Return the (X, Y) coordinate for the center point of the cell that contains the specified text.  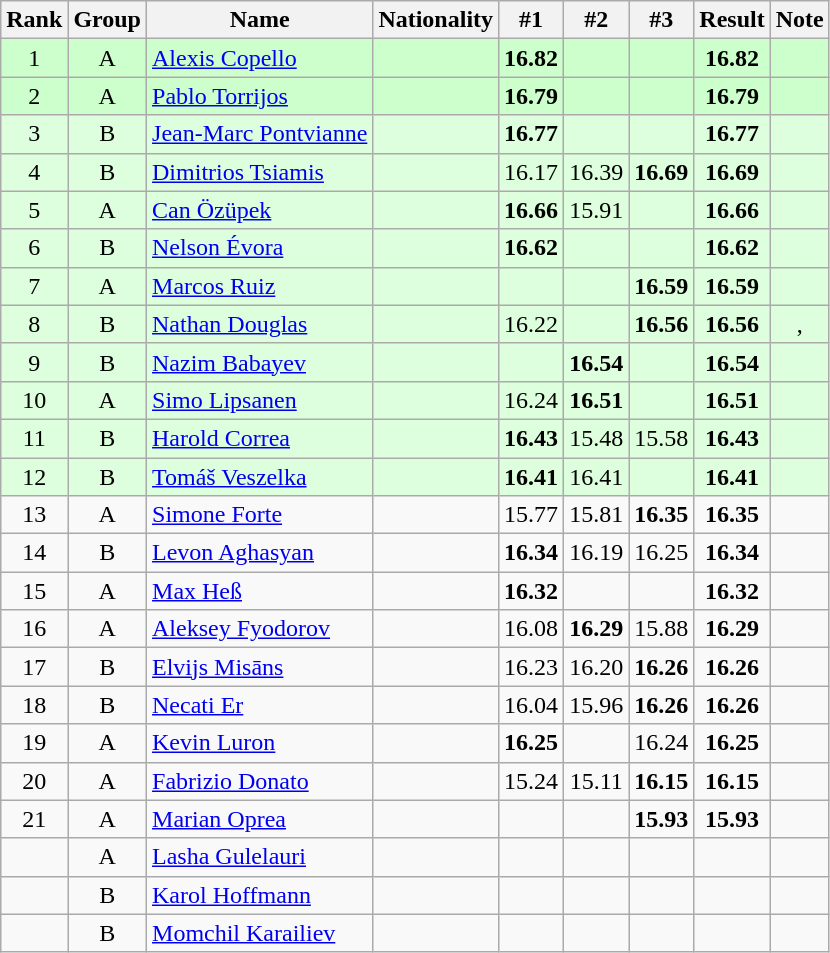
Name (260, 20)
Note (800, 20)
15 (34, 591)
11 (34, 438)
#3 (662, 20)
Karol Hoffmann (260, 895)
Simone Forte (260, 515)
Levon Aghasyan (260, 553)
16.23 (532, 667)
, (800, 324)
13 (34, 515)
16.08 (532, 629)
Harold Correa (260, 438)
Nathan Douglas (260, 324)
Pablo Torrijos (260, 96)
14 (34, 553)
Kevin Luron (260, 743)
Marian Oprea (260, 819)
10 (34, 400)
12 (34, 477)
7 (34, 286)
Simo Lipsanen (260, 400)
Nationality (436, 20)
4 (34, 172)
20 (34, 781)
Fabrizio Donato (260, 781)
Nelson Évora (260, 248)
15.48 (596, 438)
Momchil Karailiev (260, 933)
16 (34, 629)
Nazim Babayev (260, 362)
Result (732, 20)
Alexis Copello (260, 58)
15.11 (596, 781)
16.39 (596, 172)
Can Özüpek (260, 210)
Dimitrios Tsiamis (260, 172)
Rank (34, 20)
15.88 (662, 629)
Jean-Marc Pontvianne (260, 134)
15.81 (596, 515)
19 (34, 743)
Necati Er (260, 705)
5 (34, 210)
9 (34, 362)
2 (34, 96)
15.58 (662, 438)
15.24 (532, 781)
15.96 (596, 705)
Max Heß (260, 591)
8 (34, 324)
16.22 (532, 324)
18 (34, 705)
Group (108, 20)
16.04 (532, 705)
17 (34, 667)
3 (34, 134)
#1 (532, 20)
Aleksey Fyodorov (260, 629)
Lasha Gulelauri (260, 857)
21 (34, 819)
15.91 (596, 210)
6 (34, 248)
Tomáš Veszelka (260, 477)
Marcos Ruiz (260, 286)
#2 (596, 20)
16.19 (596, 553)
1 (34, 58)
Elvijs Misāns (260, 667)
15.77 (532, 515)
16.17 (532, 172)
16.20 (596, 667)
